Return [X, Y] of the center of cell containing provided text 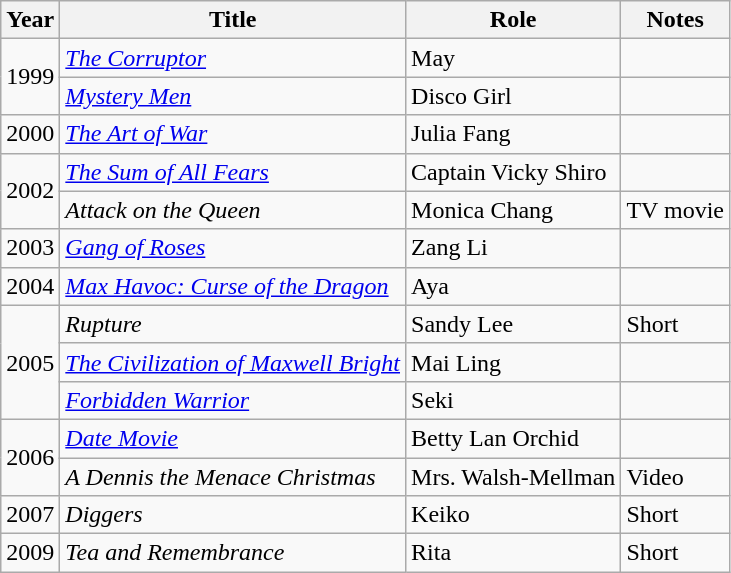
2003 [30, 248]
May [514, 58]
Gang of Roses [233, 248]
Mrs. Walsh-Mellman [514, 477]
Mystery Men [233, 96]
The Civilization of Maxwell Bright [233, 362]
Tea and Remembrance [233, 553]
Rita [514, 553]
Max Havoc: Curse of the Dragon [233, 286]
1999 [30, 77]
Mai Ling [514, 362]
Captain Vicky Shiro [514, 172]
Title [233, 20]
A Dennis the Menace Christmas [233, 477]
The Corruptor [233, 58]
Zang Li [514, 248]
Rupture [233, 324]
The Art of War [233, 134]
Attack on the Queen [233, 210]
Forbidden Warrior [233, 400]
Year [30, 20]
Role [514, 20]
Date Movie [233, 438]
Sandy Lee [514, 324]
2009 [30, 553]
Disco Girl [514, 96]
Betty Lan Orchid [514, 438]
Aya [514, 286]
Video [676, 477]
The Sum of All Fears [233, 172]
2004 [30, 286]
2006 [30, 457]
Diggers [233, 515]
2005 [30, 362]
2000 [30, 134]
Seki [514, 400]
TV movie [676, 210]
Notes [676, 20]
Keiko [514, 515]
Julia Fang [514, 134]
2002 [30, 191]
2007 [30, 515]
Monica Chang [514, 210]
